Find where the given text appears and provide that cell's center as (x, y) coordinate. 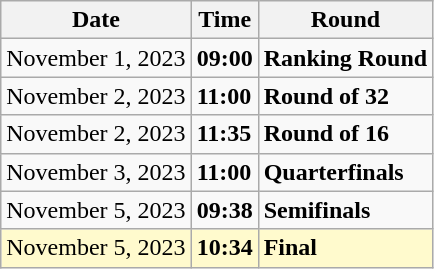
09:38 (224, 210)
Final (345, 248)
11:35 (224, 134)
November 3, 2023 (96, 172)
Date (96, 20)
Quarterfinals (345, 172)
Round of 32 (345, 96)
Semifinals (345, 210)
Round of 16 (345, 134)
Time (224, 20)
November 1, 2023 (96, 58)
Ranking Round (345, 58)
Round (345, 20)
09:00 (224, 58)
10:34 (224, 248)
